Return the [x, y] coordinate for the center point of the cell that contains the specified text.  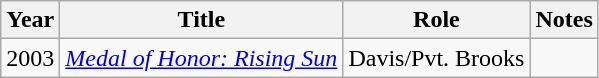
Medal of Honor: Rising Sun [202, 58]
Notes [564, 20]
Role [436, 20]
2003 [30, 58]
Davis/Pvt. Brooks [436, 58]
Year [30, 20]
Title [202, 20]
